Provide the (x, y) coordinate of the cell's center where the given text is located.  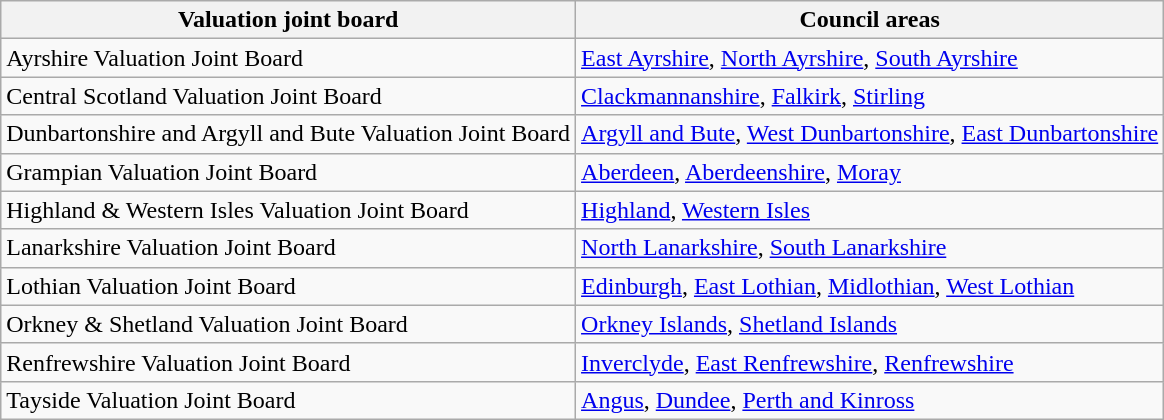
Aberdeen, Aberdeenshire, Moray (870, 172)
Dunbartonshire and Argyll and Bute Valuation Joint Board (288, 134)
Highland & Western Isles Valuation Joint Board (288, 210)
Clackmannanshire, Falkirk, Stirling (870, 96)
Renfrewshire Valuation Joint Board (288, 362)
Orkney Islands, Shetland Islands (870, 324)
Council areas (870, 20)
Central Scotland Valuation Joint Board (288, 96)
Tayside Valuation Joint Board (288, 400)
Ayrshire Valuation Joint Board (288, 58)
Inverclyde, East Renfrewshire, Renfrewshire (870, 362)
Valuation joint board (288, 20)
Angus, Dundee, Perth and Kinross (870, 400)
Lothian Valuation Joint Board (288, 286)
East Ayrshire, North Ayrshire, South Ayrshire (870, 58)
Argyll and Bute, West Dunbartonshire, East Dunbartonshire (870, 134)
Edinburgh, East Lothian, Midlothian, West Lothian (870, 286)
Grampian Valuation Joint Board (288, 172)
Lanarkshire Valuation Joint Board (288, 248)
North Lanarkshire, South Lanarkshire (870, 248)
Orkney & Shetland Valuation Joint Board (288, 324)
Highland, Western Isles (870, 210)
